Extract the (x, y) coordinate from the center of the cell holding the provided text.  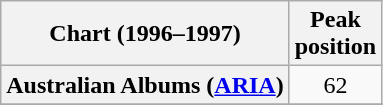
Chart (1996–1997) (145, 34)
Australian Albums (ARIA) (145, 85)
62 (335, 85)
Peakposition (335, 34)
